Return the (X, Y) coordinate for the center point of the cell that contains the specified text.  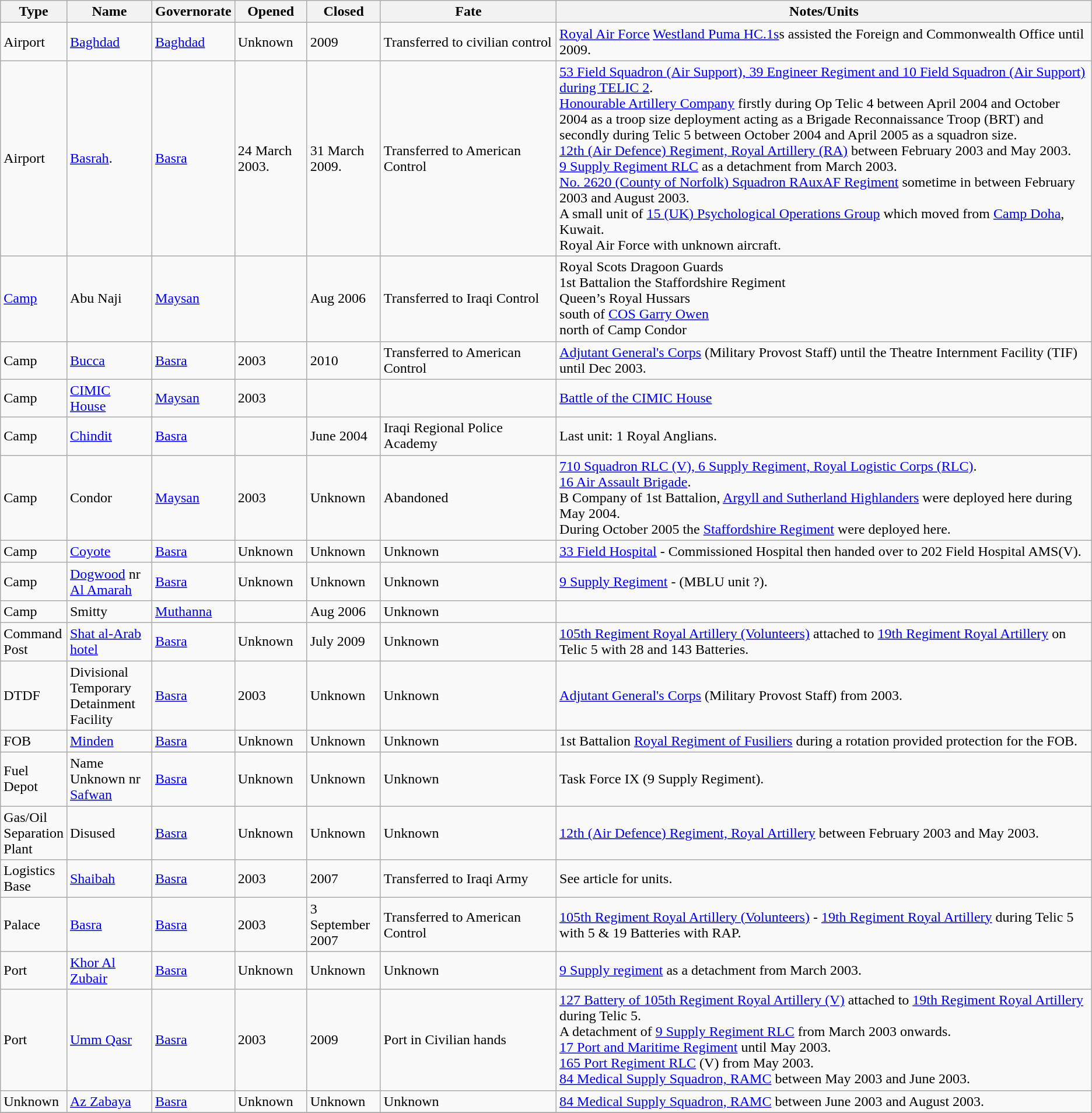
Adjutant General's Corps (Military Provost Staff) until the Theatre Internment Facility (TIF) until Dec 2003. (824, 360)
July 2009 (344, 642)
Divisional Temporary Detainment Facility (109, 695)
Transferred to Iraqi Control (468, 299)
31 March 2009. (344, 159)
See article for units. (824, 878)
Az Zabaya (109, 1101)
Dogwood nr Al Amarah (109, 581)
Chindit (109, 436)
105th Regiment Royal Artillery (Volunteers) - 19th Regiment Royal Artillery during Telic 5 with 5 & 19 Batteries with RAP. (824, 925)
Name (109, 12)
9 Supply regiment as a detachment from March 2003. (824, 971)
Transferred to Iraqi Army (468, 878)
1st Battalion Royal Regiment of Fusiliers during a rotation provided protection for the FOB. (824, 741)
Fuel Depot (34, 779)
33 Field Hospital - Commissioned Hospital then handed over to 202 Field Hospital AMS(V). (824, 551)
Adjutant General's Corps (Military Provost Staff) from 2003. (824, 695)
Name Unknown nr Safwan (109, 779)
Fate (468, 12)
Palace (34, 925)
Royal Scots Dragoon Guards1st Battalion the Staffordshire RegimentQueen’s Royal Hussars south of COS Garry Owen north of Camp Condor (824, 299)
Port in Civilian hands (468, 1039)
June 2004 (344, 436)
9 Supply Regiment - (MBLU unit ?). (824, 581)
Khor Al Zubair (109, 971)
Type (34, 12)
Task Force IX (9 Supply Regiment). (824, 779)
Notes/Units (824, 12)
84 Medical Supply Squadron, RAMC between June 2003 and August 2003. (824, 1101)
Last unit: 1 Royal Anglians. (824, 436)
Umm Qasr (109, 1039)
Closed (344, 12)
Disused (109, 833)
Gas/Oil Separation Plant (34, 833)
FOB (34, 741)
Condor (109, 498)
Command Post (34, 642)
Muthanna (194, 611)
CIMIC House (109, 398)
3 September 2007 (344, 925)
Smitty (109, 611)
Coyote (109, 551)
Basrah. (109, 159)
Governorate (194, 12)
Bucca (109, 360)
105th Regiment Royal Artillery (Volunteers) attached to 19th Regiment Royal Artillery on Telic 5 with 28 and 143 Batteries. (824, 642)
Shat al-Arab hotel (109, 642)
Abandoned (468, 498)
Opened (271, 12)
2007 (344, 878)
2010 (344, 360)
Logistics Base (34, 878)
24 March 2003. (271, 159)
Transferred to civilian control (468, 42)
Shaibah (109, 878)
Iraqi Regional Police Academy (468, 436)
DTDF (34, 695)
Battle of the CIMIC House (824, 398)
12th (Air Defence) Regiment, Royal Artillery between February 2003 and May 2003. (824, 833)
Minden (109, 741)
Abu Naji (109, 299)
Royal Air Force Westland Puma HC.1ss assisted the Foreign and Commonwealth Office until 2009. (824, 42)
